Find where the given text appears and provide that cell's center as [x, y] coordinate. 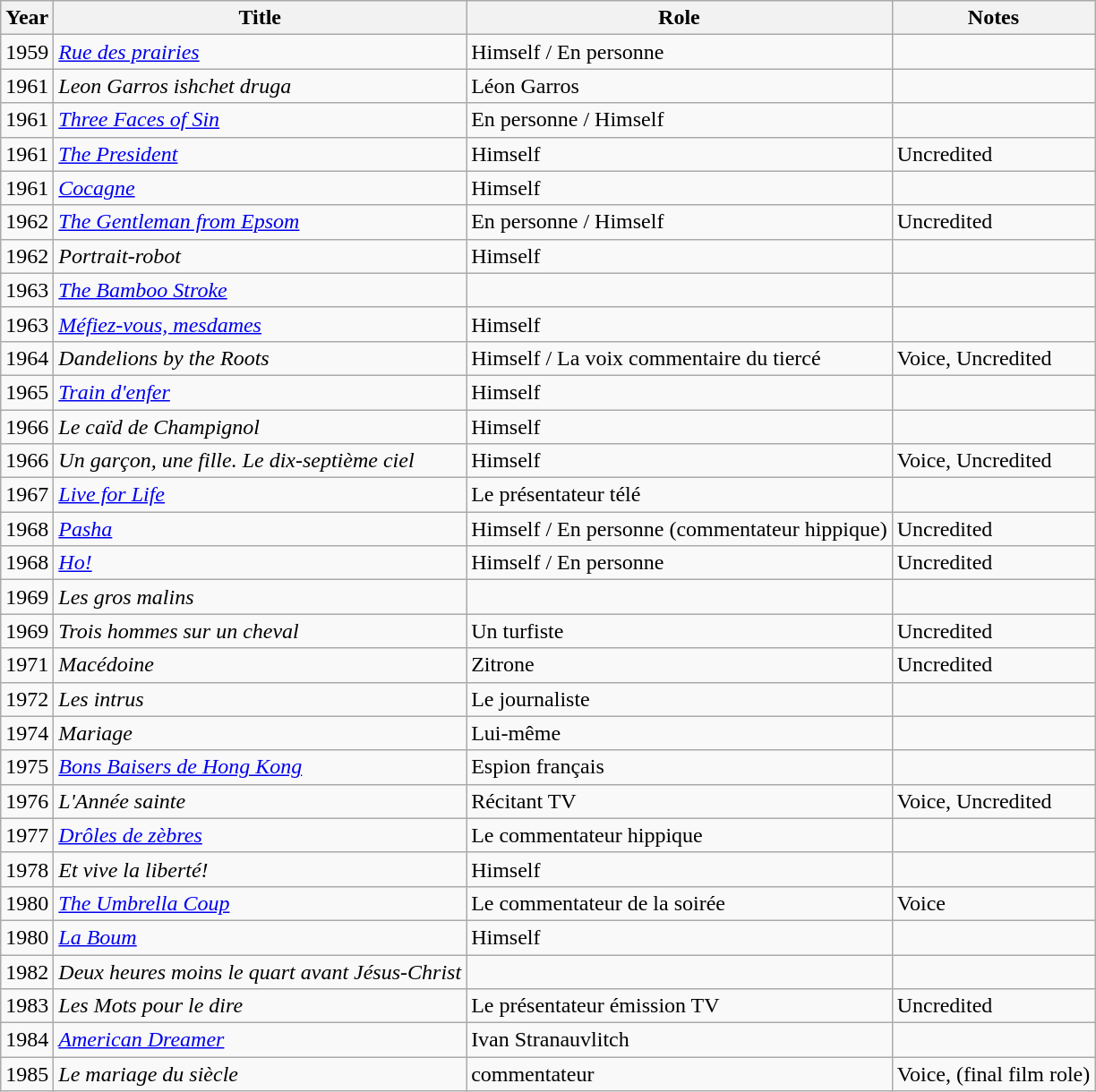
1959 [27, 52]
Méfiez-vous, mesdames [260, 324]
Notes [994, 18]
Pasha [260, 529]
1977 [27, 835]
Three Faces of Sin [260, 120]
1967 [27, 495]
Le mariage du siècle [260, 1074]
The President [260, 154]
1976 [27, 801]
Un garçon, une fille. Le dix-septième ciel [260, 461]
Zitrone [680, 665]
1965 [27, 392]
The Umbrella Coup [260, 903]
Year [27, 18]
1974 [27, 733]
1971 [27, 665]
Le présentateur émission TV [680, 1006]
Mariage [260, 733]
Voice [994, 903]
Le journaliste [680, 699]
Un turfiste [680, 631]
Rue des prairies [260, 52]
1984 [27, 1040]
Les gros malins [260, 597]
Leon Garros ishchet druga [260, 86]
Les intrus [260, 699]
1964 [27, 358]
1975 [27, 767]
1972 [27, 699]
Bons Baisers de Hong Kong [260, 767]
The Gentleman from Epsom [260, 222]
Récitant TV [680, 801]
Le présentateur télé [680, 495]
Live for Life [260, 495]
Le commentateur hippique [680, 835]
Léon Garros [680, 86]
1983 [27, 1006]
Trois hommes sur un cheval [260, 631]
Ho! [260, 563]
Himself / La voix commentaire du tiercé [680, 358]
Et vive la liberté! [260, 869]
Train d'enfer [260, 392]
La Boum [260, 937]
Dandelions by the Roots [260, 358]
Role [680, 18]
Le commentateur de la soirée [680, 903]
1982 [27, 971]
commentateur [680, 1074]
Ivan Stranauvlitch [680, 1040]
L'Année sainte [260, 801]
The Bamboo Stroke [260, 290]
Deux heures moins le quart avant Jésus-Christ [260, 971]
Portrait-robot [260, 256]
1978 [27, 869]
Le caïd de Champignol [260, 427]
Voice, (final film role) [994, 1074]
Drôles de zèbres [260, 835]
Cocagne [260, 188]
Macédoine [260, 665]
Title [260, 18]
Himself / En personne (commentateur hippique) [680, 529]
Les Mots pour le dire [260, 1006]
1985 [27, 1074]
Lui-même [680, 733]
Espion français [680, 767]
American Dreamer [260, 1040]
